Return the [X, Y] coordinate for the center point of the cell that contains the specified text.  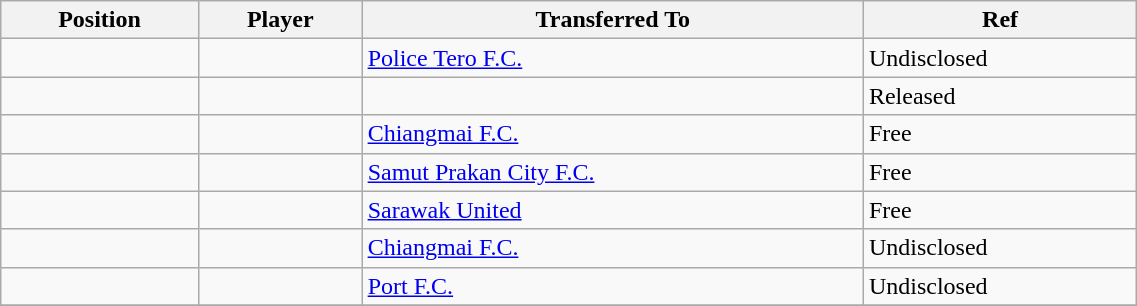
Released [1000, 96]
Player [280, 20]
Position [100, 20]
Ref [1000, 20]
Transferred To [612, 20]
Samut Prakan City F.C. [612, 172]
Port F.C. [612, 286]
Police Tero F.C. [612, 58]
Sarawak United [612, 210]
